Identify which cell holds the provided text, then report its [x, y] central coordinate. 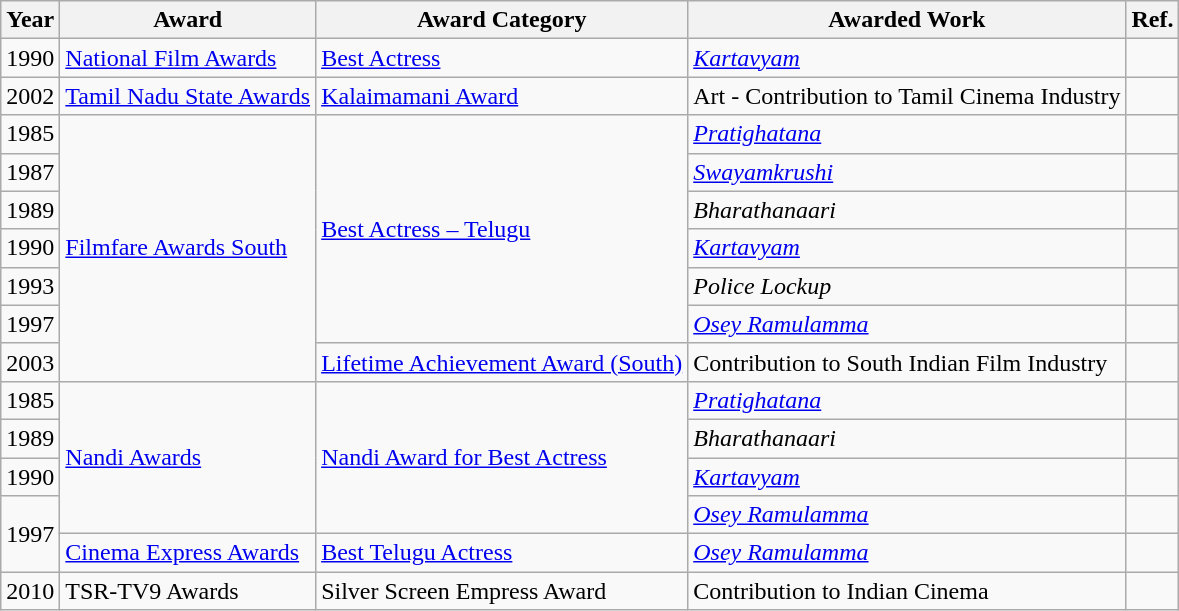
Best Telugu Actress [502, 553]
TSR-TV9 Awards [188, 591]
Filmfare Awards South [188, 248]
Best Actress [502, 58]
Ref. [1152, 20]
Contribution to South Indian Film Industry [907, 362]
Contribution to Indian Cinema [907, 591]
1987 [30, 172]
National Film Awards [188, 58]
Awarded Work [907, 20]
Nandi Awards [188, 457]
2010 [30, 591]
Lifetime Achievement Award (South) [502, 362]
Award Category [502, 20]
Silver Screen Empress Award [502, 591]
2002 [30, 96]
Swayamkrushi [907, 172]
Nandi Award for Best Actress [502, 457]
Year [30, 20]
1993 [30, 286]
Best Actress – Telugu [502, 229]
2003 [30, 362]
Art - Contribution to Tamil Cinema Industry [907, 96]
Tamil Nadu State Awards [188, 96]
Kalaimamani Award [502, 96]
Police Lockup [907, 286]
Cinema Express Awards [188, 553]
Award [188, 20]
